Locate the cell with the specified text and output its [X, Y] center coordinate. 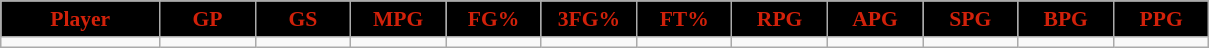
PPG [1161, 19]
Player [80, 19]
RPG [780, 19]
MPG [398, 19]
GP [208, 19]
FG% [494, 19]
3FG% [588, 19]
SPG [970, 19]
BPG [1066, 19]
FT% [684, 19]
APG [874, 19]
GS [302, 19]
